Provide the [X, Y] coordinate of the cell's center where the given text is located.  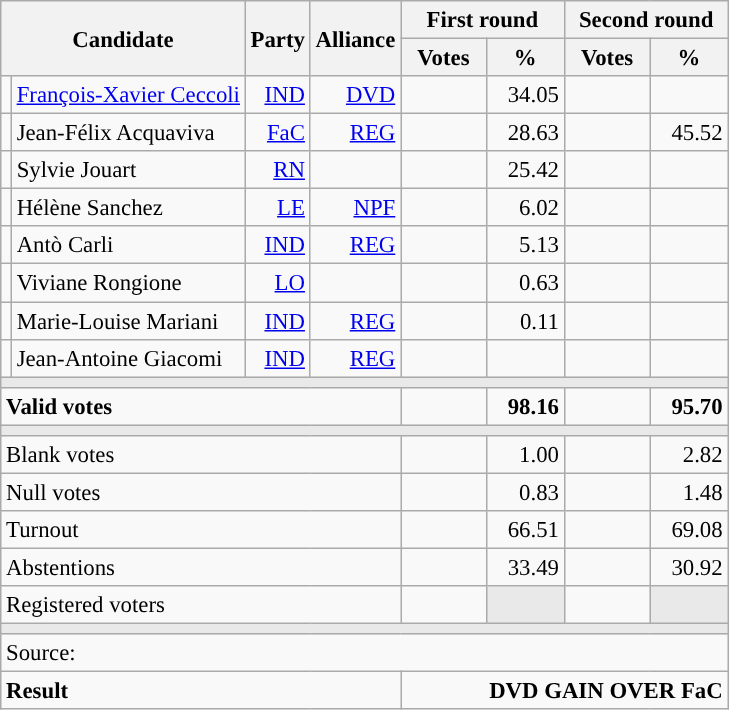
Null votes [201, 492]
Result [201, 691]
Candidate [123, 38]
1.48 [689, 492]
Marie-Louise Mariani [128, 321]
Source: [364, 653]
2.82 [689, 455]
Second round [646, 20]
Alliance [355, 38]
RN [278, 170]
95.70 [689, 406]
30.92 [689, 567]
DVD [355, 95]
François-Xavier Ceccoli [128, 95]
Antò Carli [128, 245]
Jean-Antoine Giacomi [128, 358]
LE [278, 208]
Turnout [201, 530]
Registered voters [201, 605]
First round [483, 20]
34.05 [525, 95]
28.63 [525, 133]
0.63 [525, 283]
0.83 [525, 492]
98.16 [525, 406]
Blank votes [201, 455]
NPF [355, 208]
33.49 [525, 567]
Sylvie Jouart [128, 170]
Party [278, 38]
Jean-Félix Acquaviva [128, 133]
DVD GAIN OVER FaC [564, 691]
0.11 [525, 321]
Valid votes [201, 406]
Viviane Rongione [128, 283]
69.08 [689, 530]
66.51 [525, 530]
25.42 [525, 170]
6.02 [525, 208]
LO [278, 283]
FaC [278, 133]
Hélène Sanchez [128, 208]
5.13 [525, 245]
45.52 [689, 133]
1.00 [525, 455]
Abstentions [201, 567]
